Scan for the cell matching the given text and deliver its (x, y) coordinate at center. 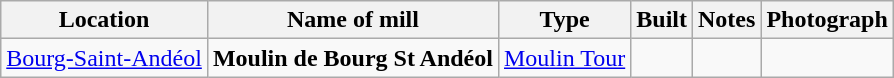
Notes (727, 20)
Location (104, 20)
Bourg-Saint-Andéol (104, 58)
Photograph (827, 20)
Moulin Tour (564, 58)
Type (564, 20)
Built (662, 20)
Name of mill (352, 20)
Moulin de Bourg St Andéol (352, 58)
